Locate the cell with the specified text and output its [x, y] center coordinate. 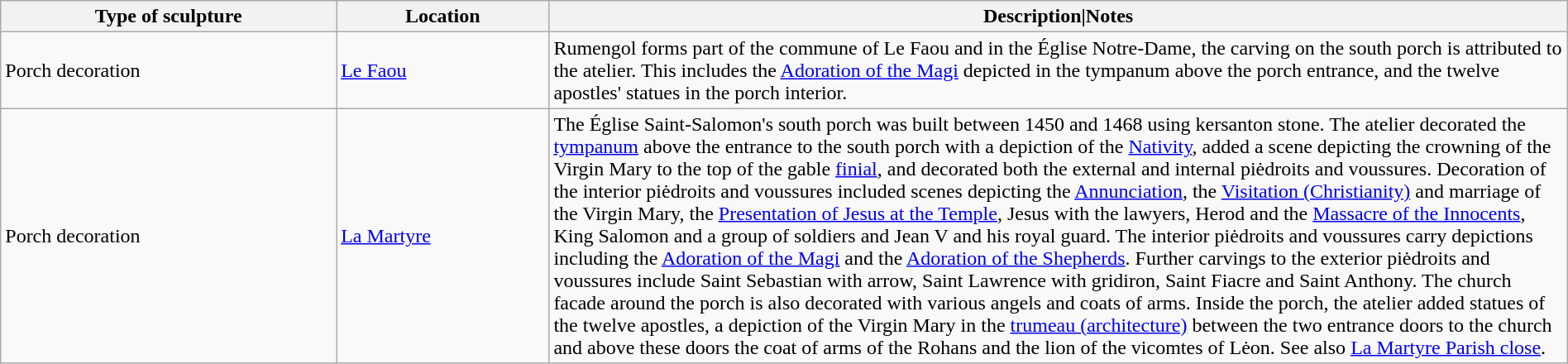
Le Faou [443, 70]
La Martyre [443, 236]
Type of sculpture [169, 17]
Location [443, 17]
Description|Notes [1059, 17]
